Return (X, Y) of the center of cell containing provided text 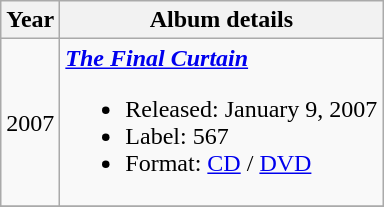
The Final CurtainReleased: January 9, 2007Label: 567Format: CD / DVD (222, 122)
Year (30, 20)
Album details (222, 20)
2007 (30, 122)
